Extract the (X, Y) coordinate from the center of the cell holding the provided text.  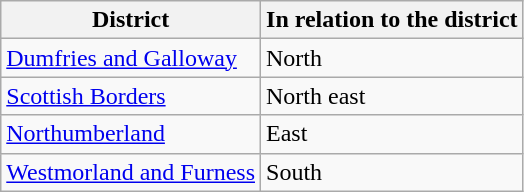
North (392, 58)
Westmorland and Furness (131, 172)
Scottish Borders (131, 96)
North east (392, 96)
East (392, 134)
South (392, 172)
District (131, 20)
Northumberland (131, 134)
Dumfries and Galloway (131, 58)
In relation to the district (392, 20)
